From the cell containing the given text, extract its center point as (X, Y) coordinate. 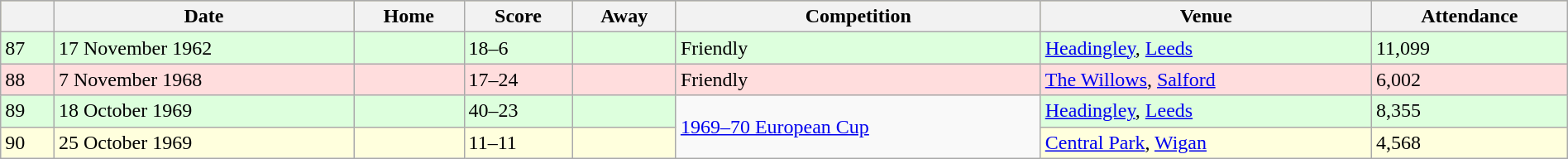
40–23 (518, 111)
17–24 (518, 79)
Competition (858, 17)
17 November 1962 (203, 48)
7 November 1968 (203, 79)
88 (28, 79)
Date (203, 17)
6,002 (1469, 79)
87 (28, 48)
The Willows, Salford (1206, 79)
90 (28, 142)
Away (624, 17)
25 October 1969 (203, 142)
Venue (1206, 17)
18–6 (518, 48)
4,568 (1469, 142)
8,355 (1469, 111)
Score (518, 17)
11–11 (518, 142)
89 (28, 111)
Attendance (1469, 17)
18 October 1969 (203, 111)
11,099 (1469, 48)
1969–70 European Cup (858, 127)
Central Park, Wigan (1206, 142)
Home (409, 17)
